Determine the [X, Y] coordinate at the center of the cell enclosing the given text.  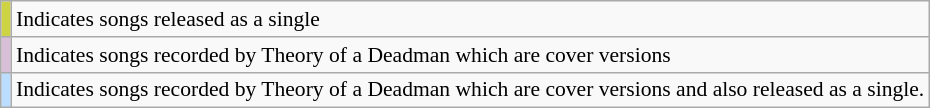
Indicates songs released as a single [470, 19]
Indicates songs recorded by Theory of a Deadman which are cover versions and also released as a single. [470, 90]
Indicates songs recorded by Theory of a Deadman which are cover versions [470, 55]
